Determine the (X, Y) coordinate at the center of the cell enclosing the given text.  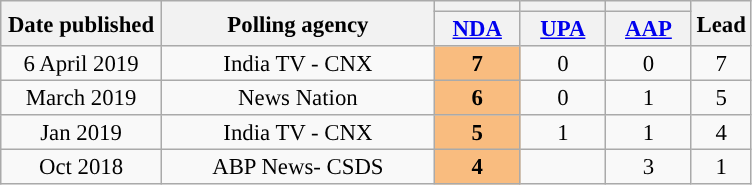
6 (477, 98)
Date published (82, 24)
Jan 2019 (82, 132)
AAP (649, 30)
6 April 2019 (82, 64)
March 2019 (82, 98)
ABP News- CSDS (298, 168)
Oct 2018 (82, 168)
Polling agency (298, 24)
NDA (477, 30)
Lead (721, 24)
3 (649, 168)
News Nation (298, 98)
UPA (563, 30)
